Identify which cell holds the provided text, then report its (X, Y) central coordinate. 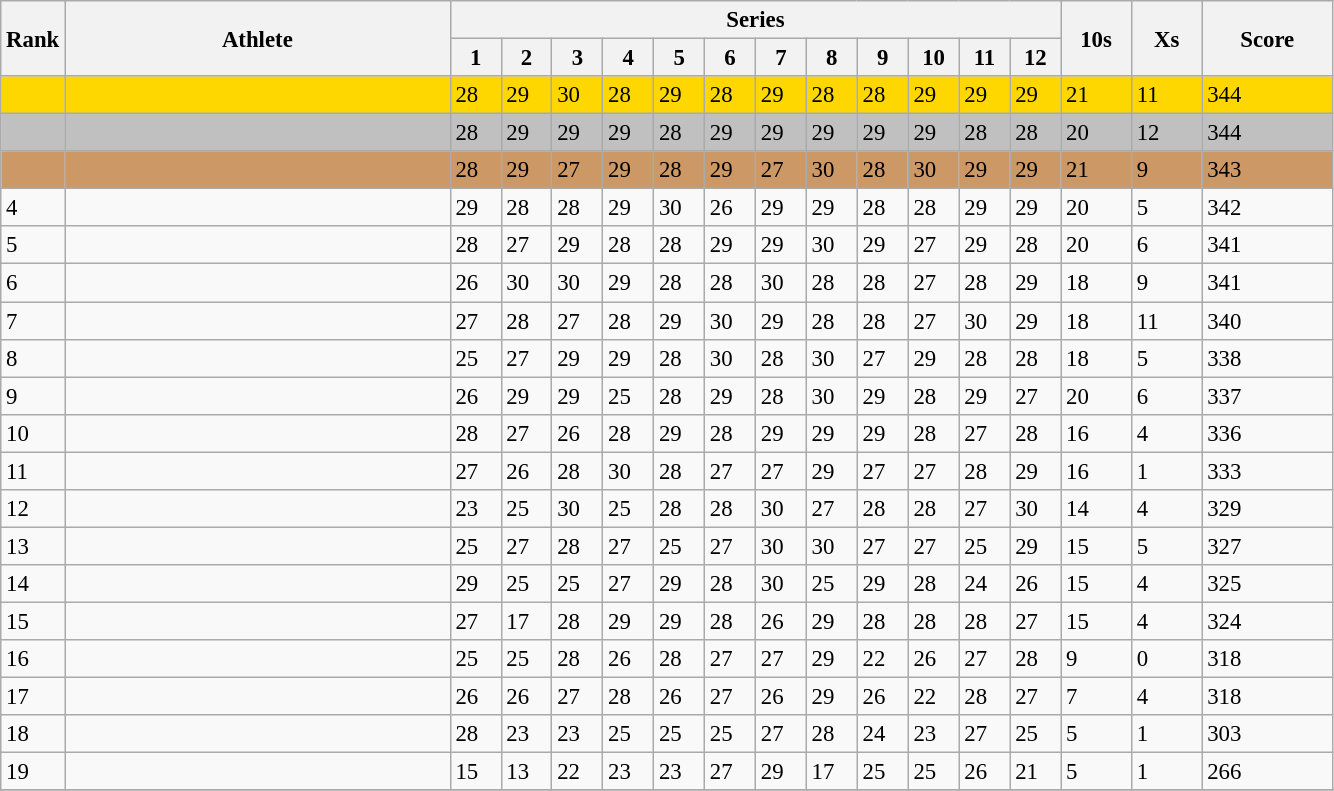
0 (1166, 659)
333 (1268, 471)
336 (1268, 433)
Score (1268, 38)
343 (1268, 170)
324 (1268, 621)
Xs (1166, 38)
325 (1268, 584)
327 (1268, 546)
Rank (33, 38)
338 (1268, 358)
329 (1268, 509)
337 (1268, 396)
266 (1268, 772)
19 (33, 772)
Athlete (258, 38)
2 (526, 58)
303 (1268, 734)
Series (756, 20)
10s (1096, 38)
340 (1268, 321)
3 (578, 58)
342 (1268, 208)
